Return (X, Y) of the center of cell containing provided text 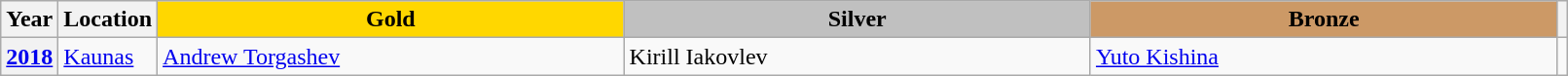
Kaunas (108, 57)
Year (29, 19)
Kirill Iakovlev (857, 57)
Yuto Kishina (1324, 57)
Location (108, 19)
2018 (29, 57)
Gold (391, 19)
Bronze (1324, 19)
Andrew Torgashev (391, 57)
Silver (857, 19)
